From the cell containing the given text, extract its center point as (X, Y) coordinate. 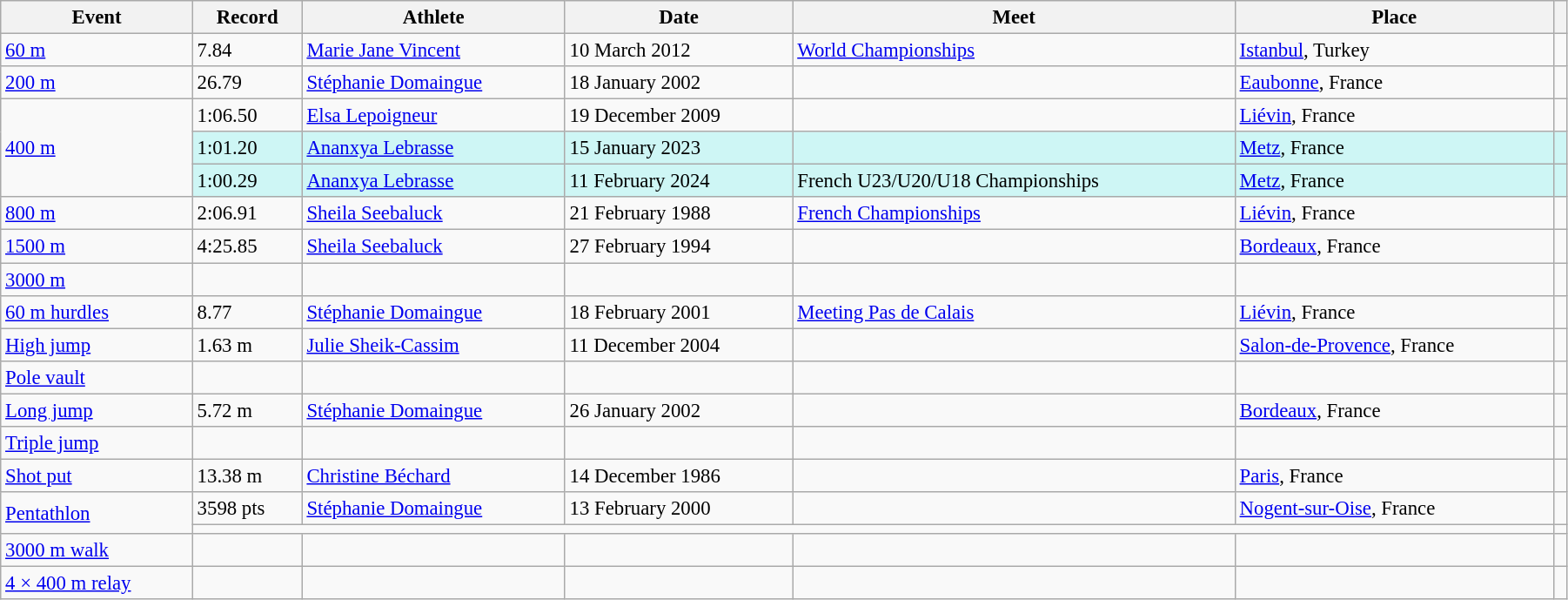
Nogent-sur-Oise, France (1394, 509)
18 February 2001 (679, 312)
3000 m (97, 280)
3598 pts (247, 509)
15 January 2023 (679, 148)
Triple jump (97, 443)
60 m hurdles (97, 312)
18 January 2002 (679, 83)
19 December 2009 (679, 116)
7.84 (247, 51)
26.79 (247, 83)
Meeting Pas de Calais (1014, 312)
High jump (97, 345)
Athlete (433, 17)
10 March 2012 (679, 51)
11 December 2004 (679, 345)
French Championships (1014, 213)
3000 m walk (97, 550)
400 m (97, 148)
Record (247, 17)
World Championships (1014, 51)
Event (97, 17)
4:25.85 (247, 246)
Elsa Lepoigneur (433, 116)
200 m (97, 83)
26 January 2002 (679, 410)
Meet (1014, 17)
8.77 (247, 312)
Long jump (97, 410)
Date (679, 17)
800 m (97, 213)
4 × 400 m relay (97, 583)
French U23/U20/U18 Championships (1014, 181)
1500 m (97, 246)
Christine Béchard (433, 475)
Pole vault (97, 377)
Marie Jane Vincent (433, 51)
Eaubonne, France (1394, 83)
13 February 2000 (679, 509)
1:01.20 (247, 148)
60 m (97, 51)
Paris, France (1394, 475)
Place (1394, 17)
Pentathlon (97, 513)
13.38 m (247, 475)
11 February 2024 (679, 181)
Shot put (97, 475)
Istanbul, Turkey (1394, 51)
5.72 m (247, 410)
Salon-de-Provence, France (1394, 345)
1.63 m (247, 345)
21 February 1988 (679, 213)
Julie Sheik-Cassim (433, 345)
2:06.91 (247, 213)
27 February 1994 (679, 246)
14 December 1986 (679, 475)
1:06.50 (247, 116)
1:00.29 (247, 181)
